Return the [x, y] coordinate for the center point of the cell that contains the specified text.  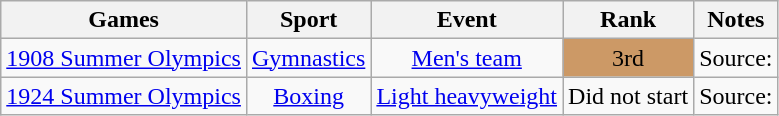
Games [124, 20]
Notes [736, 20]
3rd [628, 58]
Men's team [467, 58]
Gymnastics [308, 58]
1924 Summer Olympics [124, 96]
Sport [308, 20]
Rank [628, 20]
Event [467, 20]
1908 Summer Olympics [124, 58]
Light heavyweight [467, 96]
Did not start [628, 96]
Boxing [308, 96]
